Determine the (x, y) coordinate at the center of the cell enclosing the given text.  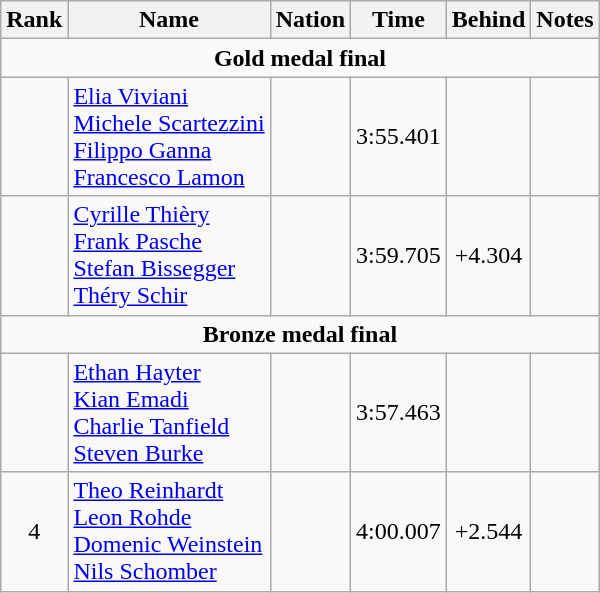
3:59.705 (399, 256)
3:55.401 (399, 136)
Notes (565, 20)
Time (399, 20)
+4.304 (488, 256)
+2.544 (488, 532)
Rank (34, 20)
Name (169, 20)
Behind (488, 20)
4 (34, 532)
Cyrille ThièryFrank PascheStefan BisseggerThéry Schir (169, 256)
Ethan HayterKian EmadiCharlie TanfieldSteven Burke (169, 412)
4:00.007 (399, 532)
Gold medal final (300, 58)
3:57.463 (399, 412)
Elia VivianiMichele ScartezziniFilippo GannaFrancesco Lamon (169, 136)
Theo ReinhardtLeon RohdeDomenic WeinsteinNils Schomber (169, 532)
Bronze medal final (300, 334)
Nation (310, 20)
